Return [x, y] of the center of cell containing provided text 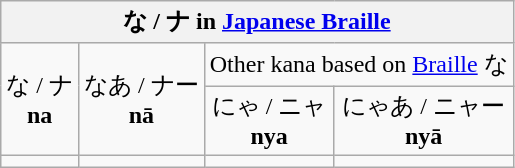
なあ / ナー nā [141, 99]
にゃあ / ニャー nyā [424, 121]
な / ナ in Japanese Braille [257, 22]
な / ナ na [40, 99]
にゃ / ニャ nya [269, 121]
Other kana based on Braille な [358, 64]
